Identify which cell holds the provided text, then report its (x, y) central coordinate. 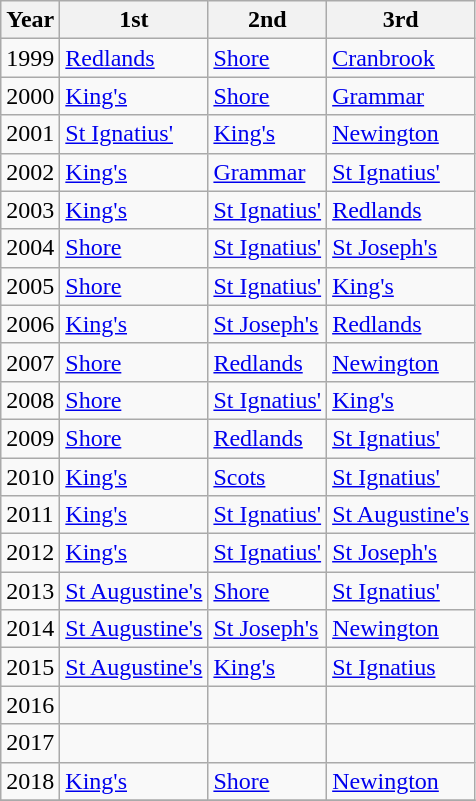
2005 (30, 286)
Year (30, 20)
2015 (30, 667)
2016 (30, 705)
2002 (30, 172)
2014 (30, 629)
2007 (30, 362)
2009 (30, 438)
2004 (30, 248)
2nd (268, 20)
2000 (30, 96)
Scots (268, 477)
1st (134, 20)
2010 (30, 477)
2006 (30, 324)
Cranbrook (401, 58)
2017 (30, 743)
2011 (30, 515)
2018 (30, 781)
St Ignatius (401, 667)
2012 (30, 553)
1999 (30, 58)
2008 (30, 400)
2001 (30, 134)
2003 (30, 210)
3rd (401, 20)
2013 (30, 591)
